Search for the cell housing the specified text and yield its (x, y) center coordinate. 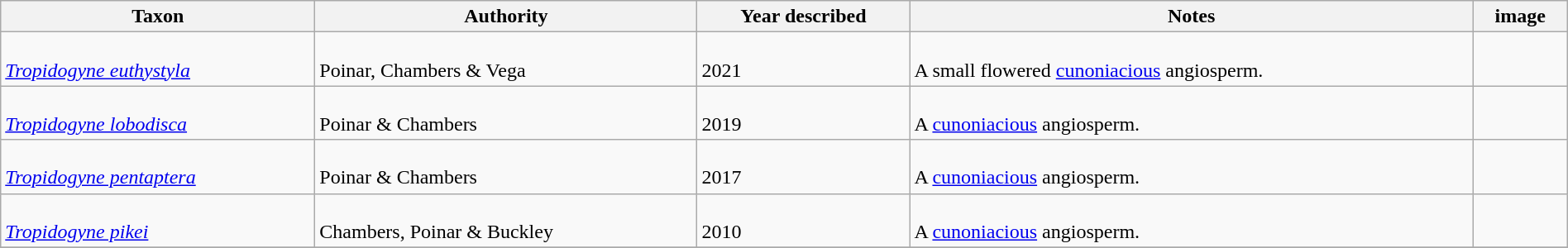
Chambers, Poinar & Buckley (506, 220)
Year described (804, 17)
Tropidogyne lobodisca (158, 112)
Tropidogyne pikei (158, 220)
Tropidogyne euthystyla (158, 60)
image (1520, 17)
2021 (804, 60)
Notes (1191, 17)
2017 (804, 167)
Poinar, Chambers & Vega (506, 60)
2010 (804, 220)
Taxon (158, 17)
Tropidogyne pentaptera (158, 167)
A small flowered cunoniacious angiosperm. (1191, 60)
2019 (804, 112)
Authority (506, 17)
